From the cell containing the given text, extract its center point as [x, y] coordinate. 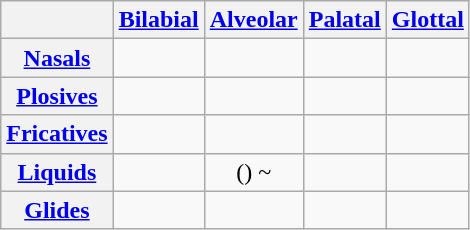
Plosives [57, 96]
Fricatives [57, 134]
Glottal [428, 20]
Nasals [57, 58]
Palatal [344, 20]
() ~ [254, 172]
Glides [57, 210]
Liquids [57, 172]
Bilabial [158, 20]
Alveolar [254, 20]
